Provide the (X, Y) coordinate of the cell's center where the given text is located.  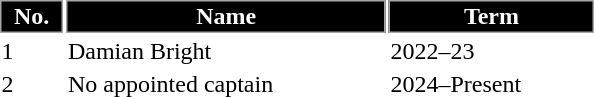
No. (32, 16)
1 (32, 51)
Term (492, 16)
2022–23 (492, 51)
Damian Bright (226, 51)
Name (226, 16)
